Scan for the cell matching the given text and deliver its [x, y] coordinate at center. 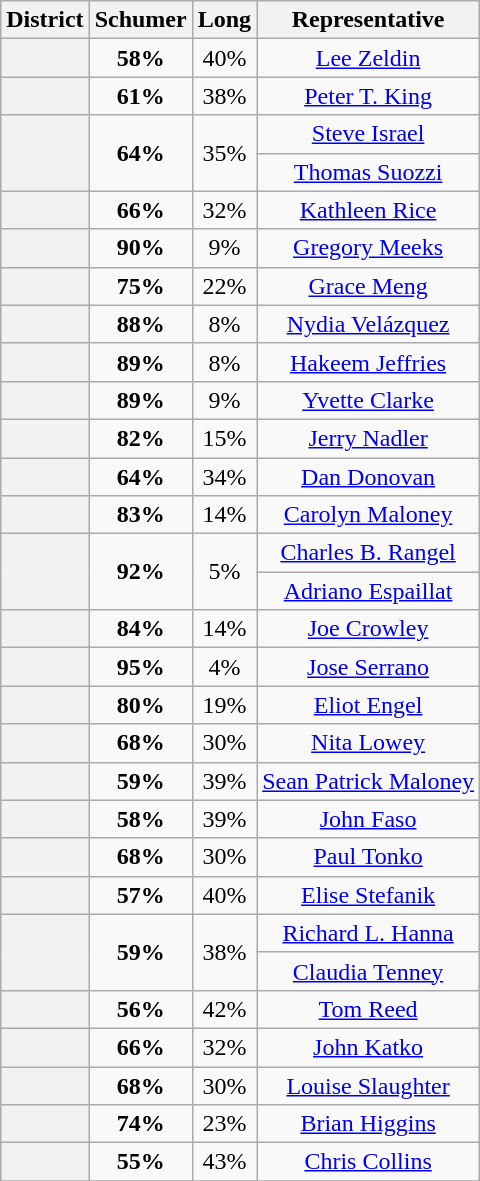
Chris Collins [368, 1162]
John Faso [368, 819]
Louise Slaughter [368, 1085]
23% [224, 1124]
Eliot Engel [368, 705]
95% [140, 667]
80% [140, 705]
Kathleen Rice [368, 210]
Representative [368, 20]
Yvette Clarke [368, 400]
92% [140, 572]
19% [224, 705]
John Katko [368, 1047]
Elise Stefanik [368, 895]
35% [224, 153]
Charles B. Rangel [368, 553]
5% [224, 572]
Richard L. Hanna [368, 933]
Steve Israel [368, 134]
55% [140, 1162]
Joe Crowley [368, 629]
Claudia Tenney [368, 971]
61% [140, 96]
Tom Reed [368, 1009]
22% [224, 286]
Lee Zeldin [368, 58]
83% [140, 515]
57% [140, 895]
Long [224, 20]
Carolyn Maloney [368, 515]
Sean Patrick Maloney [368, 781]
Nita Lowey [368, 743]
15% [224, 438]
Brian Higgins [368, 1124]
Gregory Meeks [368, 248]
Nydia Velázquez [368, 324]
75% [140, 286]
84% [140, 629]
90% [140, 248]
Hakeem Jeffries [368, 362]
88% [140, 324]
Adriano Espaillat [368, 591]
Schumer [140, 20]
4% [224, 667]
82% [140, 438]
Dan Donovan [368, 477]
Paul Tonko [368, 857]
Thomas Suozzi [368, 172]
Peter T. King [368, 96]
43% [224, 1162]
74% [140, 1124]
Jose Serrano [368, 667]
42% [224, 1009]
34% [224, 477]
56% [140, 1009]
Grace Meng [368, 286]
Jerry Nadler [368, 438]
District [45, 20]
